Output the [x, y] coordinate of the center of the cell containing the given text.  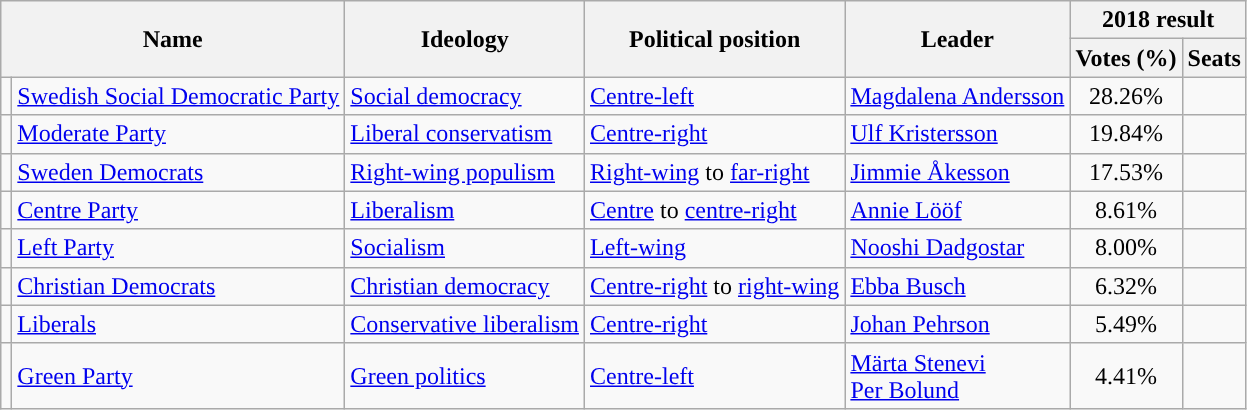
28.26% [1126, 96]
Moderate Party [178, 134]
Name [173, 39]
5.49% [1126, 324]
Ideology [465, 39]
Swedish Social Democratic Party [178, 96]
2018 result [1158, 20]
Christian Democrats [178, 286]
Green Party [178, 376]
Liberal conservatism [465, 134]
Seats [1214, 58]
Liberals [178, 324]
Centre to centre-right [714, 210]
Leader [958, 39]
8.61% [1126, 210]
Centre Party [178, 210]
Social democracy [465, 96]
8.00% [1126, 248]
Conservative liberalism [465, 324]
Right-wing to far-right [714, 172]
Liberalism [465, 210]
Right-wing populism [465, 172]
Johan Pehrson [958, 324]
4.41% [1126, 376]
Sweden Democrats [178, 172]
Green politics [465, 376]
17.53% [1126, 172]
Ulf Kristersson [958, 134]
Jimmie Åkesson [958, 172]
Centre-right to right-wing [714, 286]
Nooshi Dadgostar [958, 248]
Socialism [465, 248]
Left Party [178, 248]
6.32% [1126, 286]
Annie Lööf [958, 210]
Christian democracy [465, 286]
19.84% [1126, 134]
Ebba Busch [958, 286]
Votes (%) [1126, 58]
Märta SteneviPer Bolund [958, 376]
Left-wing [714, 248]
Magdalena Andersson [958, 96]
Political position [714, 39]
